Scan for the cell matching the given text and deliver its [x, y] coordinate at center. 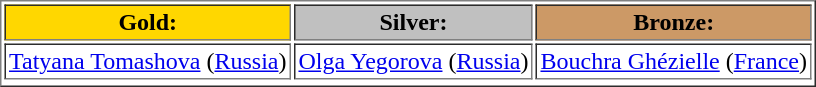
Bronze: [674, 22]
Bouchra Ghézielle (France) [674, 62]
Silver: [414, 22]
Olga Yegorova (Russia) [414, 62]
Tatyana Tomashova (Russia) [147, 62]
Gold: [147, 22]
